Identify which cell holds the provided text, then report its [X, Y] central coordinate. 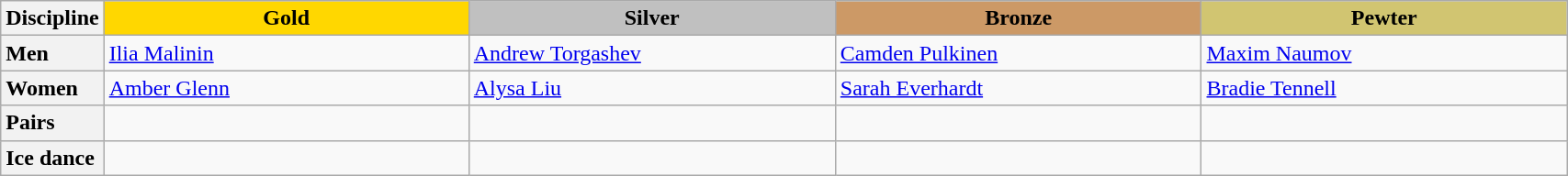
Bronze [1018, 18]
Sarah Everhardt [1018, 88]
Gold [287, 18]
Women [52, 88]
Pewter [1384, 18]
Discipline [52, 18]
Ilia Malinin [287, 53]
Alysa Liu [652, 88]
Camden Pulkinen [1018, 53]
Maxim Naumov [1384, 53]
Silver [652, 18]
Pairs [52, 123]
Amber Glenn [287, 88]
Men [52, 53]
Bradie Tennell [1384, 88]
Andrew Torgashev [652, 53]
Ice dance [52, 158]
